Pinpoint the cell where the given text exists, returning its (X, Y) midpoint coordinate. 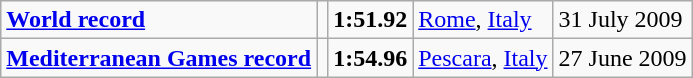
31 July 2009 (622, 20)
1:54.96 (370, 58)
Rome, Italy (483, 20)
World record (159, 20)
27 June 2009 (622, 58)
Mediterranean Games record (159, 58)
1:51.92 (370, 20)
Pescara, Italy (483, 58)
